Scan for the cell matching the given text and deliver its (X, Y) coordinate at center. 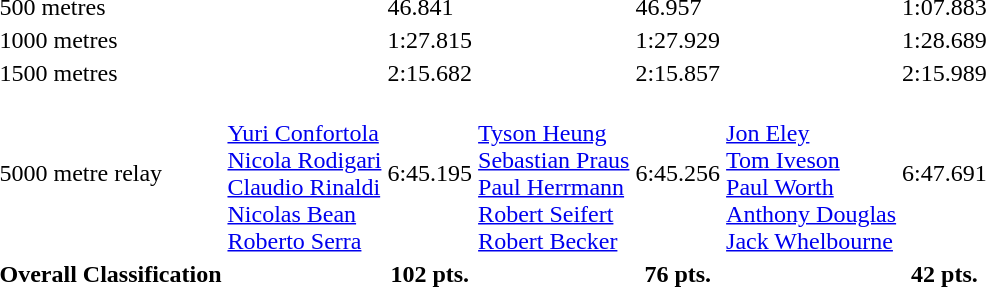
2:15.857 (678, 73)
6:45.256 (678, 174)
Yuri ConfortolaNicola RodigariClaudio RinaldiNicolas BeanRoberto Serra (304, 174)
Jon EleyTom IvesonPaul WorthAnthony DouglasJack Whelbourne (812, 174)
2:15.682 (430, 73)
1:27.815 (430, 40)
6:45.195 (430, 174)
1:27.929 (678, 40)
Tyson HeungSebastian PrausPaul HerrmannRobert SeifertRobert Becker (554, 174)
